Return the [x, y] coordinate for the center point of the cell that contains the specified text.  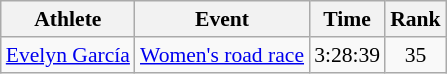
Athlete [68, 19]
Time [347, 19]
35 [416, 55]
Women's road race [222, 55]
Event [222, 19]
Rank [416, 19]
3:28:39 [347, 55]
Evelyn García [68, 55]
